Detect which cell encompasses the target text, then output its (X, Y) center coordinate. 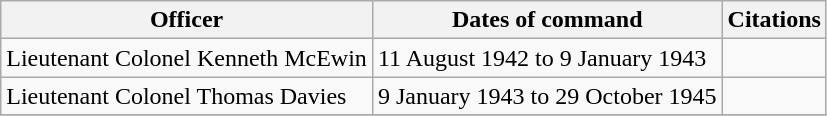
Dates of command (547, 20)
Lieutenant Colonel Kenneth McEwin (187, 58)
Citations (774, 20)
11 August 1942 to 9 January 1943 (547, 58)
9 January 1943 to 29 October 1945 (547, 96)
Officer (187, 20)
Lieutenant Colonel Thomas Davies (187, 96)
